Provide the (X, Y) coordinate of the cell's center where the given text is located.  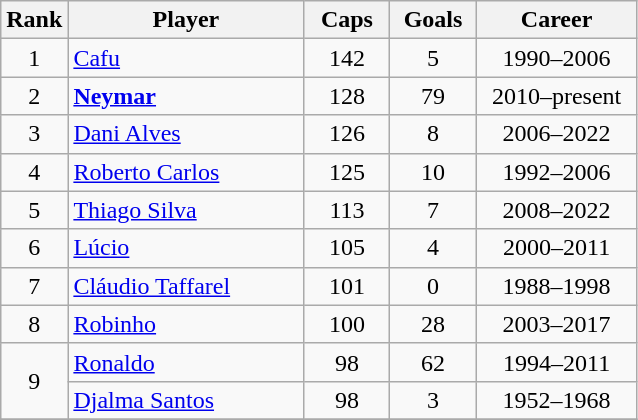
Roberto Carlos (186, 172)
Career (556, 20)
Cláudio Taffarel (186, 286)
0 (433, 286)
1992–2006 (556, 172)
Neymar (186, 96)
2 (34, 96)
1990–2006 (556, 58)
126 (347, 134)
113 (347, 210)
Robinho (186, 324)
105 (347, 248)
2010–present (556, 96)
1988–1998 (556, 286)
Goals (433, 20)
Dani Alves (186, 134)
Thiago Silva (186, 210)
125 (347, 172)
Rank (34, 20)
142 (347, 58)
6 (34, 248)
28 (433, 324)
2008–2022 (556, 210)
79 (433, 96)
2006–2022 (556, 134)
62 (433, 362)
Caps (347, 20)
101 (347, 286)
1 (34, 58)
1952–1968 (556, 400)
Lúcio (186, 248)
2000–2011 (556, 248)
9 (34, 381)
Player (186, 20)
1994–2011 (556, 362)
Ronaldo (186, 362)
10 (433, 172)
128 (347, 96)
Cafu (186, 58)
Djalma Santos (186, 400)
100 (347, 324)
2003–2017 (556, 324)
